Return the [X, Y] coordinate for the center point of the cell that contains the specified text.  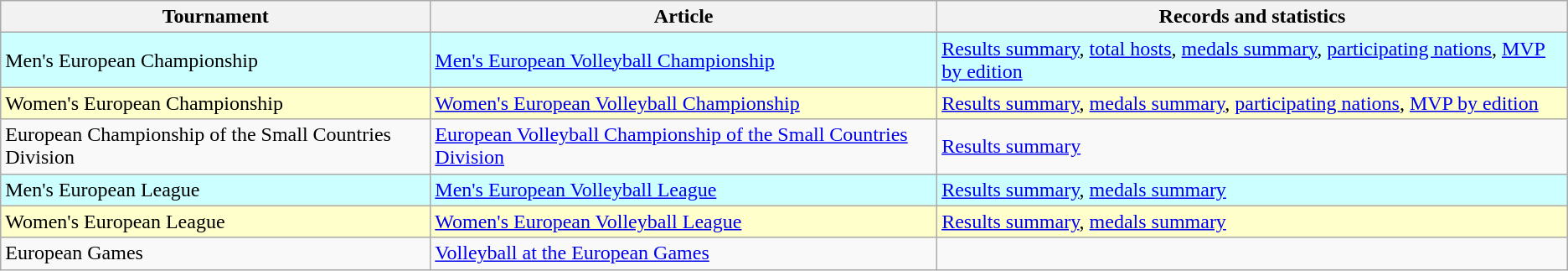
Tournament [216, 17]
European Championship of the Small Countries Division [216, 146]
Women's European Championship [216, 103]
Men's European Volleyball Championship [683, 60]
Women's European Volleyball Championship [683, 103]
Results summary, medals summary, participating nations, MVP by edition [1253, 103]
Results summary, total hosts, medals summary, participating nations, MVP by edition [1253, 60]
Women's European League [216, 221]
Results summary [1253, 146]
Men's European League [216, 190]
Men's European Volleyball League [683, 190]
Volleyball at the European Games [683, 253]
Men's European Championship [216, 60]
Women's European Volleyball League [683, 221]
Records and statistics [1253, 17]
European Games [216, 253]
European Volleyball Championship of the Small Countries Division [683, 146]
Article [683, 17]
